Find where the given text appears and provide that cell's center as (x, y) coordinate. 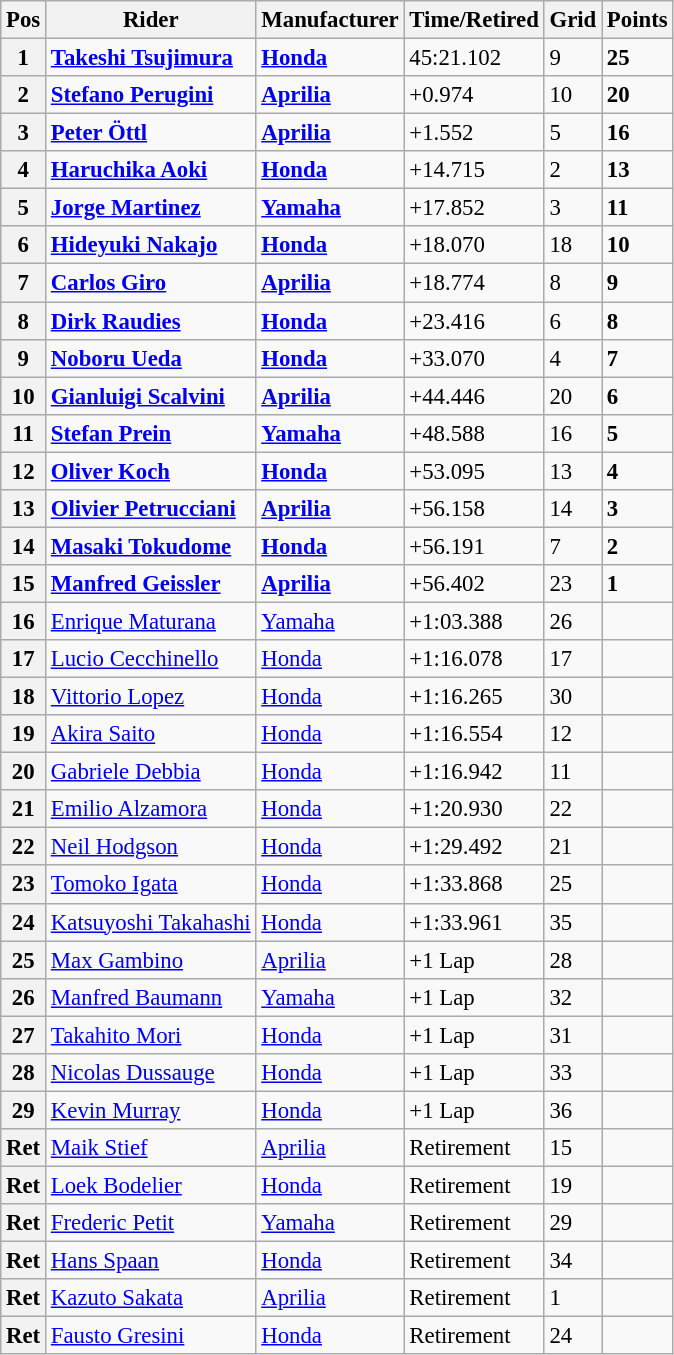
Gabriele Debbia (151, 772)
Maik Stief (151, 1148)
Stefano Perugini (151, 95)
Manfred Baumann (151, 997)
Enrique Maturana (151, 621)
+17.852 (474, 208)
+1:20.930 (474, 809)
Hideyuki Nakajo (151, 245)
Jorge Martinez (151, 208)
+14.715 (474, 170)
+44.446 (474, 396)
+53.095 (474, 471)
Vittorio Lopez (151, 697)
+18.070 (474, 245)
33 (572, 1073)
+56.402 (474, 584)
+23.416 (474, 321)
+1:29.492 (474, 847)
32 (572, 997)
+1:16.078 (474, 659)
Takahito Mori (151, 1035)
Kevin Murray (151, 1110)
+1:16.942 (474, 772)
+33.070 (474, 358)
Loek Bodelier (151, 1185)
Hans Spaan (151, 1261)
Dirk Raudies (151, 321)
Rider (151, 20)
+1:33.961 (474, 922)
Katsuyoshi Takahashi (151, 922)
Grid (572, 20)
Akira Saito (151, 734)
+48.588 (474, 433)
Points (638, 20)
+56.158 (474, 509)
Haruchika Aoki (151, 170)
Kazuto Sakata (151, 1298)
+1:03.388 (474, 621)
31 (572, 1035)
Manfred Geissler (151, 584)
30 (572, 697)
+1:16.265 (474, 697)
35 (572, 922)
+18.774 (474, 283)
Time/Retired (474, 20)
+1.552 (474, 133)
Lucio Cecchinello (151, 659)
Carlos Giro (151, 283)
34 (572, 1261)
Nicolas Dussauge (151, 1073)
45:21.102 (474, 58)
+0.974 (474, 95)
Emilio Alzamora (151, 809)
Frederic Petit (151, 1223)
Masaki Tokudome (151, 546)
+1:16.554 (474, 734)
Peter Öttl (151, 133)
Pos (24, 20)
Neil Hodgson (151, 847)
Takeshi Tsujimura (151, 58)
27 (24, 1035)
Oliver Koch (151, 471)
Stefan Prein (151, 433)
Olivier Petrucciani (151, 509)
Noboru Ueda (151, 358)
Manufacturer (330, 20)
Tomoko Igata (151, 885)
+1:33.868 (474, 885)
Gianluigi Scalvini (151, 396)
36 (572, 1110)
Max Gambino (151, 960)
Fausto Gresini (151, 1336)
+56.191 (474, 546)
